Determine the (X, Y) coordinate at the center of the cell enclosing the given text.  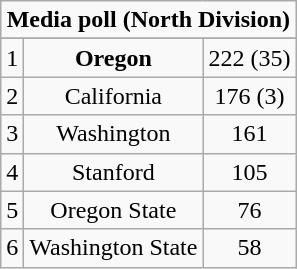
2 (12, 96)
1 (12, 58)
105 (250, 172)
222 (35) (250, 58)
Oregon State (114, 210)
58 (250, 248)
Stanford (114, 172)
California (114, 96)
Washington State (114, 248)
3 (12, 134)
Oregon (114, 58)
161 (250, 134)
4 (12, 172)
176 (3) (250, 96)
5 (12, 210)
Washington (114, 134)
76 (250, 210)
6 (12, 248)
Media poll (North Division) (148, 20)
